Capture the cell that displays the provided text and extract its (x, y) central coordinate. 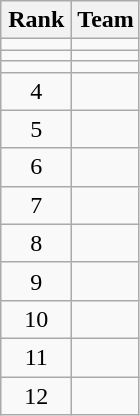
8 (36, 243)
12 (36, 395)
7 (36, 205)
11 (36, 357)
6 (36, 167)
Team (106, 20)
10 (36, 319)
4 (36, 91)
Rank (36, 20)
5 (36, 129)
9 (36, 281)
